Capture the cell that displays the provided text and extract its (x, y) central coordinate. 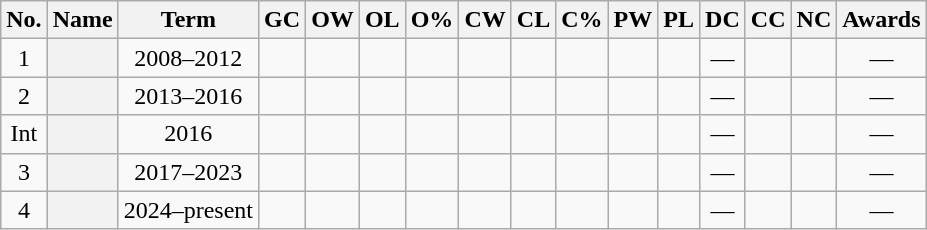
DC (723, 20)
Name (82, 20)
2017–2023 (188, 172)
NC (814, 20)
2016 (188, 134)
CW (485, 20)
CL (533, 20)
CC (768, 20)
Awards (882, 20)
2013–2016 (188, 96)
No. (24, 20)
Term (188, 20)
C% (582, 20)
PW (633, 20)
2 (24, 96)
2008–2012 (188, 58)
PL (679, 20)
1 (24, 58)
OL (382, 20)
2024–present (188, 210)
4 (24, 210)
O% (432, 20)
GC (282, 20)
3 (24, 172)
OW (333, 20)
Int (24, 134)
